Scan for the cell matching the given text and deliver its (X, Y) coordinate at center. 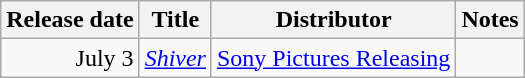
Sony Pictures Releasing (333, 58)
Shiver (175, 58)
July 3 (70, 58)
Distributor (333, 20)
Title (175, 20)
Release date (70, 20)
Notes (490, 20)
